Locate the cell with the specified text and output its [X, Y] center coordinate. 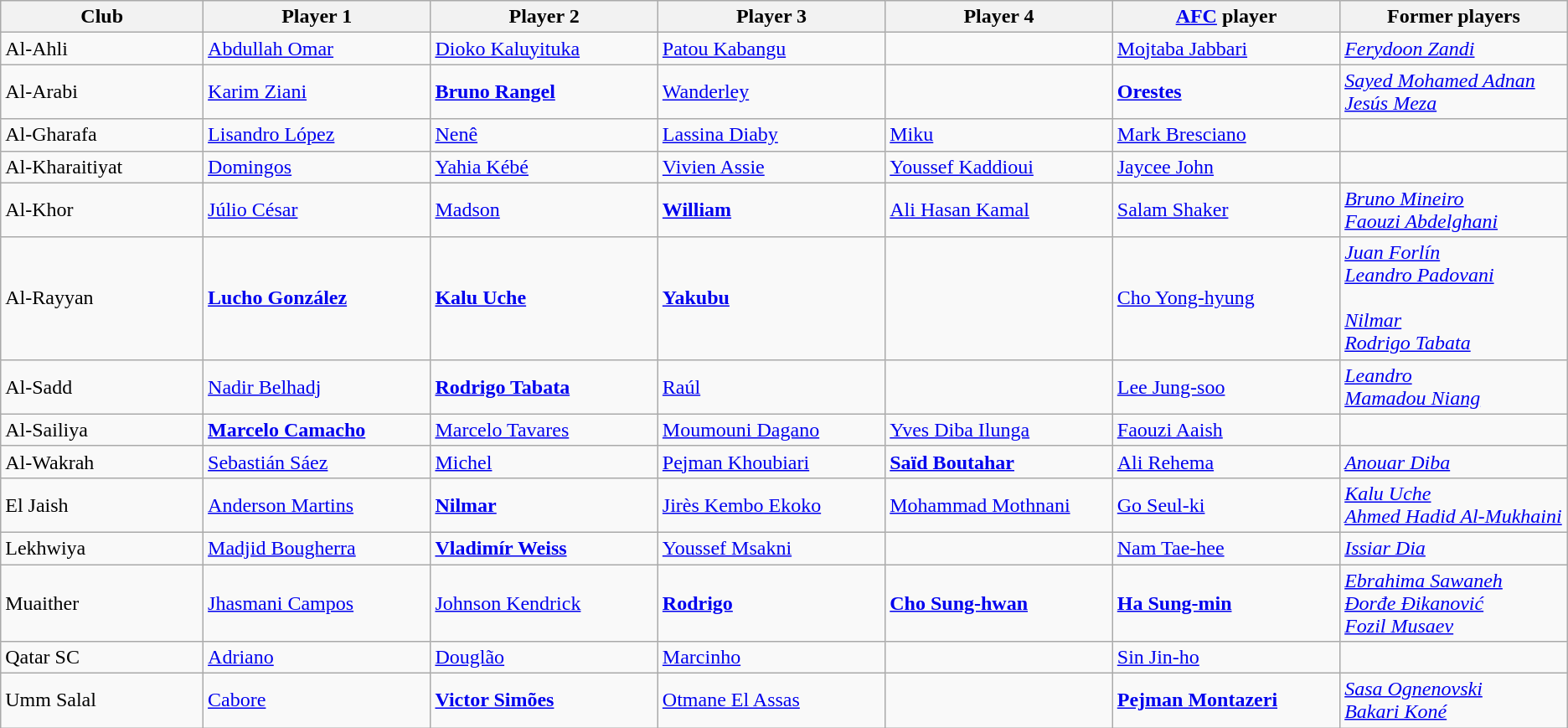
Raúl [771, 387]
Karim Ziani [317, 92]
Player 4 [999, 17]
Ali Rehema [1226, 462]
Lisandro López [317, 135]
Al-Arabi [102, 92]
Mojtaba Jabbari [1226, 49]
Marcelo Tavares [544, 430]
Madjid Bougherra [317, 548]
Anderson Martins [317, 504]
Yahia Kébé [544, 167]
Mohammad Mothnani [999, 504]
Jhasmani Campos [317, 603]
Al-Rayyan [102, 298]
Rodrigo [771, 603]
Nilmar [544, 504]
Ebrahima Sawaneh Đorđe Đikanović Fozil Musaev [1454, 603]
Cho Sung-hwan [999, 603]
Player 3 [771, 17]
Bruno Mineiro Faouzi Abdelghani [1454, 209]
Moumouni Dagano [771, 430]
Cabore [317, 700]
Sayed Mohamed Adnan Jesús Meza [1454, 92]
Domingos [317, 167]
Adriano [317, 658]
Youssef Msakni [771, 548]
Sin Jin-ho [1226, 658]
Nenê [544, 135]
Leandro Mamadou Niang [1454, 387]
AFC player [1226, 17]
Former players [1454, 17]
Wanderley [771, 92]
Player 2 [544, 17]
Júlio César [317, 209]
Bruno Rangel [544, 92]
Nadir Belhadj [317, 387]
Ha Sung-min [1226, 603]
Yakubu [771, 298]
Vivien Assie [771, 167]
Kalu Uche [544, 298]
Dioko Kaluyituka [544, 49]
Nam Tae-hee [1226, 548]
Jirès Kembo Ekoko [771, 504]
Al-Sadd [102, 387]
Lucho González [317, 298]
Salam Shaker [1226, 209]
Kalu Uche Ahmed Hadid Al-Mukhaini [1454, 504]
Juan Forlín Leandro PadovaniNilmar Rodrigo Tabata [1454, 298]
Al-Ahli [102, 49]
Victor Simões [544, 700]
Rodrigo Tabata [544, 387]
Jaycee John [1226, 167]
Club [102, 17]
Otmane El Assas [771, 700]
Youssef Kaddioui [999, 167]
Al-Gharafa [102, 135]
Al-Kharaitiyat [102, 167]
Pejman Montazeri [1226, 700]
Ali Hasan Kamal [999, 209]
Madson [544, 209]
Yves Diba Ilunga [999, 430]
Player 1 [317, 17]
Abdullah Omar [317, 49]
Douglão [544, 658]
Orestes [1226, 92]
Lekhwiya [102, 548]
Al-Sailiya [102, 430]
Al-Khor [102, 209]
Johnson Kendrick [544, 603]
Faouzi Aaish [1226, 430]
Lassina Diaby [771, 135]
Sebastián Sáez [317, 462]
Al-Wakrah [102, 462]
Marcinho [771, 658]
Michel [544, 462]
Lee Jung-soo [1226, 387]
El Jaish [102, 504]
Qatar SC [102, 658]
Miku [999, 135]
Mark Bresciano [1226, 135]
Umm Salal [102, 700]
Vladimír Weiss [544, 548]
Anouar Diba [1454, 462]
Sasa Ognenovski Bakari Koné [1454, 700]
Muaither [102, 603]
Saïd Boutahar [999, 462]
Patou Kabangu [771, 49]
Cho Yong-hyung [1226, 298]
Marcelo Camacho [317, 430]
Go Seul-ki [1226, 504]
Issiar Dia [1454, 548]
Ferydoon Zandi [1454, 49]
William [771, 209]
Pejman Khoubiari [771, 462]
